Output the (x, y) coordinate of the center of the cell containing the given text.  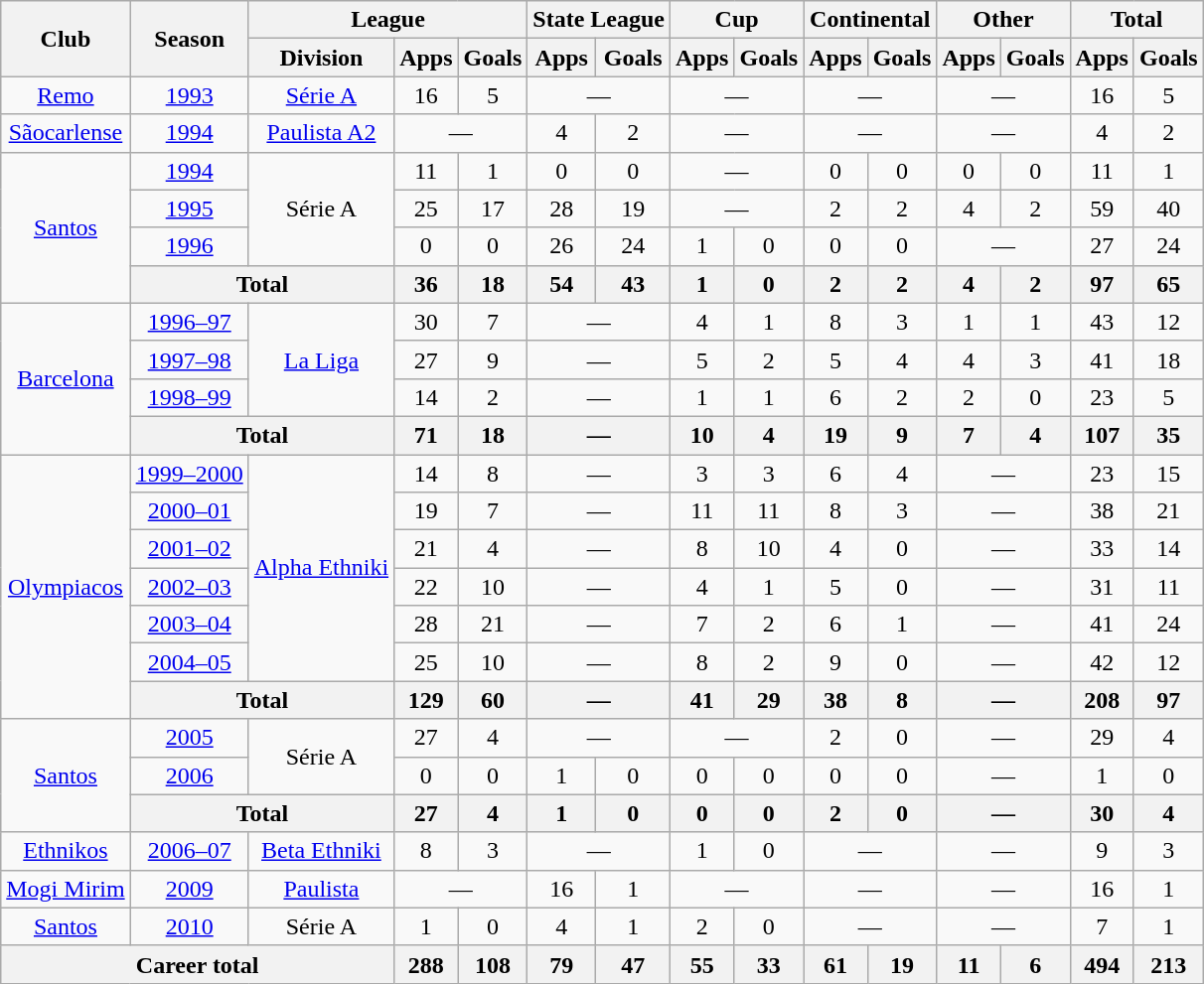
2009 (189, 889)
State League (599, 20)
1996 (189, 246)
Ethnikos (66, 851)
Continental (870, 20)
1993 (189, 95)
208 (1102, 700)
35 (1168, 435)
Career total (198, 964)
65 (1168, 284)
Paulista A2 (321, 133)
213 (1168, 964)
79 (562, 964)
Alpha Ethniki (321, 568)
2003–04 (189, 625)
Cup (737, 20)
2001–02 (189, 549)
288 (426, 964)
Club (66, 39)
Olympiacos (66, 587)
2005 (189, 738)
26 (562, 246)
36 (426, 284)
League (387, 20)
Season (189, 39)
2006–07 (189, 851)
1995 (189, 209)
60 (493, 700)
59 (1102, 209)
2000–01 (189, 511)
Beta Ethniki (321, 851)
Division (321, 58)
40 (1168, 209)
1997–98 (189, 359)
Mogi Mirim (66, 889)
La Liga (321, 359)
Paulista (321, 889)
61 (835, 964)
2010 (189, 926)
1996–97 (189, 322)
31 (1102, 587)
494 (1102, 964)
15 (1168, 474)
17 (493, 209)
Sãocarlense (66, 133)
47 (634, 964)
Barcelona (66, 378)
1999–2000 (189, 474)
54 (562, 284)
55 (702, 964)
42 (1102, 662)
129 (426, 700)
107 (1102, 435)
71 (426, 435)
2006 (189, 775)
2004–05 (189, 662)
108 (493, 964)
Remo (66, 95)
Other (1003, 20)
2002–03 (189, 587)
22 (426, 587)
1998–99 (189, 397)
